Return (X, Y) of the center of cell containing provided text 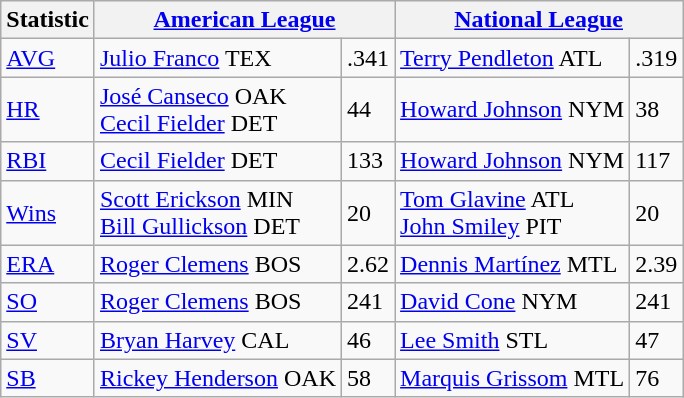
117 (656, 161)
46 (368, 340)
SB (48, 378)
38 (656, 110)
Dennis Martínez MTL (512, 264)
76 (656, 378)
.341 (368, 58)
58 (368, 378)
David Cone NYM (512, 302)
133 (368, 161)
American League (244, 20)
National League (539, 20)
ERA (48, 264)
Lee Smith STL (512, 340)
.319 (656, 58)
Statistic (48, 20)
José Canseco OAKCecil Fielder DET (218, 110)
Cecil Fielder DET (218, 161)
SO (48, 302)
Terry Pendleton ATL (512, 58)
RBI (48, 161)
Bryan Harvey CAL (218, 340)
Julio Franco TEX (218, 58)
44 (368, 110)
AVG (48, 58)
SV (48, 340)
Rickey Henderson OAK (218, 378)
Tom Glavine ATLJohn Smiley PIT (512, 212)
Marquis Grissom MTL (512, 378)
2.62 (368, 264)
2.39 (656, 264)
HR (48, 110)
47 (656, 340)
Wins (48, 212)
Scott Erickson MINBill Gullickson DET (218, 212)
